For the text-containing cell, return its midpoint in (X, Y) coordinate format. 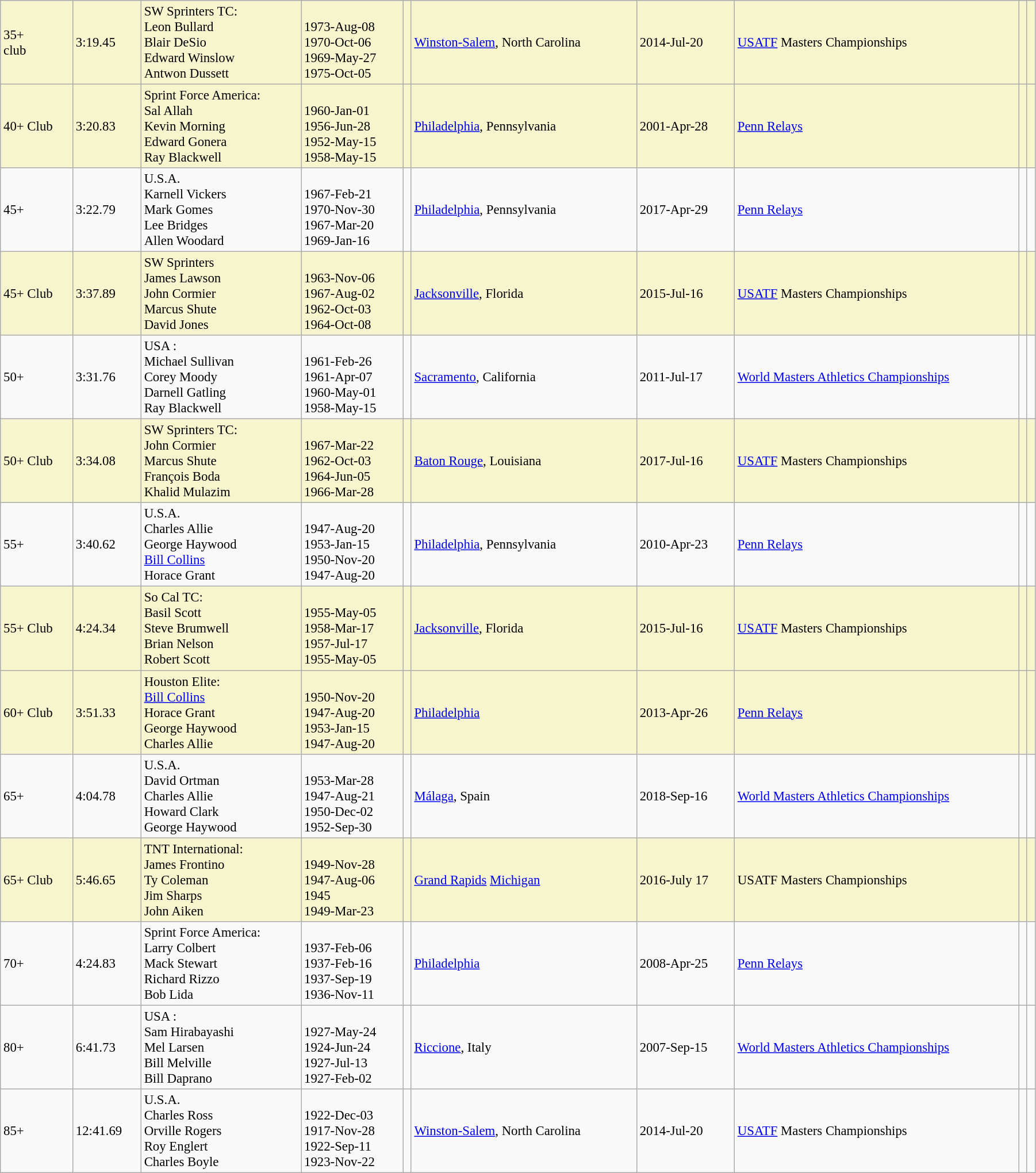
70+ (37, 963)
Grand Rapids Michigan (524, 880)
65+ Club (37, 880)
1953-Mar-281947-Aug-211950-Dec-021952-Sep-30 (352, 796)
TNT International:James FrontinoTy ColemanJim SharpsJohn Aiken (221, 880)
3:20.83 (107, 126)
U.S.A.David OrtmanCharles AllieHoward ClarkGeorge Haywood (221, 796)
50+ (37, 377)
6:41.73 (107, 1047)
55+ Club (37, 628)
SW Sprinters TC:John CormierMarcus ShuteFrançois BodaKhalid Mulazim (221, 461)
4:04.78 (107, 796)
Riccione, Italy (524, 1047)
2017-Apr-29 (685, 210)
2008-Apr-25 (685, 963)
2018-Sep-16 (685, 796)
SW SprintersJames LawsonJohn CormierMarcus ShuteDavid Jones (221, 294)
Baton Rouge, Louisiana (524, 461)
3:31.76 (107, 377)
5:46.65 (107, 880)
45+ Club (37, 294)
1955-May-051958-Mar-171957-Jul-171955-May-05 (352, 628)
3:34.08 (107, 461)
Houston Elite:Bill CollinsHorace GrantGeorge HaywoodCharles Allie (221, 712)
U.S.A.Karnell VickersMark GomesLee BridgesAllen Woodard (221, 210)
2016-July 17 (685, 880)
4:24.34 (107, 628)
12:41.69 (107, 1131)
1963-Nov-061967-Aug-021962-Oct-031964-Oct-08 (352, 294)
SW Sprinters TC:Leon BullardBlair DeSioEdward WinslowAntwon Dussett (221, 43)
2001-Apr-28 (685, 126)
Málaga, Spain (524, 796)
3:37.89 (107, 294)
65+ (37, 796)
1950-Nov-201947-Aug-201953-Jan-151947-Aug-20 (352, 712)
U.S.A.Charles AllieGeorge HaywoodBill CollinsHorace Grant (221, 545)
1973-Aug-081970-Oct-061969-May-271975-Oct-05 (352, 43)
So Cal TC:Basil ScottSteve BrumwellBrian NelsonRobert Scott (221, 628)
3:40.62 (107, 545)
4:24.83 (107, 963)
55+ (37, 545)
1927-May-24 1924-Jun-241927-Jul-131927-Feb-02 (352, 1047)
USA :Michael SullivanCorey MoodyDarnell GatlingRay Blackwell (221, 377)
80+ (37, 1047)
2013-Apr-26 (685, 712)
60+ Club (37, 712)
1961-Feb-261961-Apr-071960-May-011958-May-15 (352, 377)
U.S.A.Charles RossOrville RogersRoy EnglertCharles Boyle (221, 1131)
1967-Mar-221962-Oct-031964-Jun-051966-Mar-28 (352, 461)
45+ (37, 210)
1937-Feb-061937-Feb-161937-Sep-191936-Nov-11 (352, 963)
1922-Dec-031917-Nov-281922-Sep-111923-Nov-22 (352, 1131)
35+club (37, 43)
2010-Apr-23 (685, 545)
2017-Jul-16 (685, 461)
Sprint Force America:Sal AllahKevin MorningEdward GoneraRay Blackwell (221, 126)
40+ Club (37, 126)
1949-Nov-281947-Aug-0619451949-Mar-23 (352, 880)
3:51.33 (107, 712)
85+ (37, 1131)
3:22.79 (107, 210)
2007-Sep-15 (685, 1047)
2011-Jul-17 (685, 377)
1967-Feb-211970-Nov-301967-Mar-201969-Jan-16 (352, 210)
USA :Sam HirabayashiMel LarsenBill MelvilleBill Daprano (221, 1047)
1947-Aug-201953-Jan-151950-Nov-201947-Aug-20 (352, 545)
Sacramento, California (524, 377)
50+ Club (37, 461)
Sprint Force America:Larry ColbertMack StewartRichard RizzoBob Lida (221, 963)
3:19.45 (107, 43)
1960-Jan-011956-Jun-281952-May-151958-May-15 (352, 126)
